Provide the [x, y] coordinate of the cell's center where the given text is located.  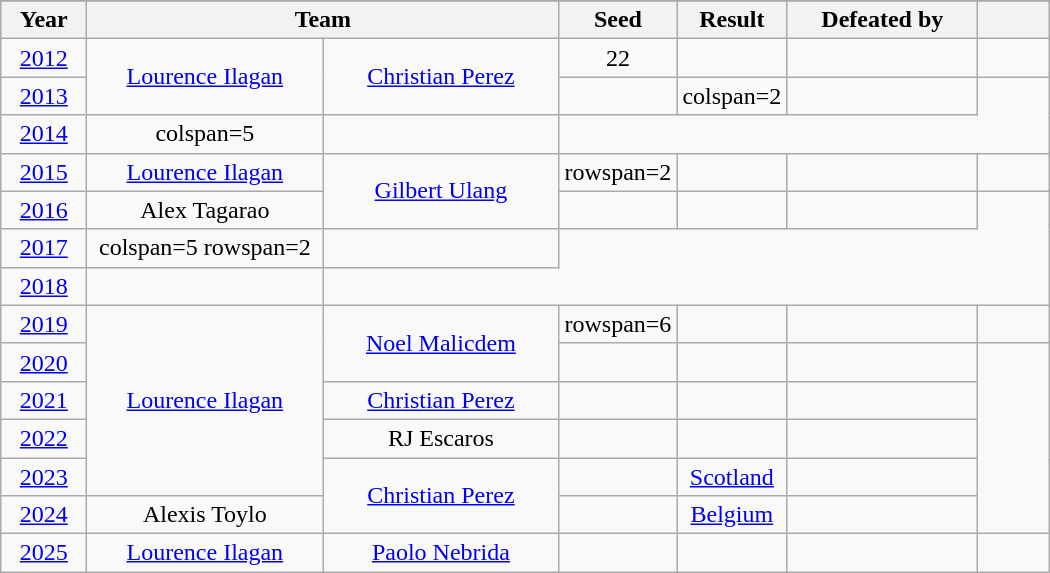
2016 [44, 210]
Year [44, 20]
2014 [44, 134]
2015 [44, 172]
Paolo Nebrida [441, 553]
Belgium [732, 515]
colspan=5 [205, 134]
Team [323, 20]
Gilbert Ulang [441, 191]
RJ Escaros [441, 438]
Alexis Toylo [205, 515]
2018 [44, 286]
2024 [44, 515]
2022 [44, 438]
2025 [44, 553]
rowspan=6 [618, 324]
2013 [44, 96]
Noel Malicdem [441, 343]
Result [732, 20]
2019 [44, 324]
22 [618, 58]
Alex Tagarao [205, 210]
Defeated by [882, 20]
2023 [44, 477]
2017 [44, 248]
rowspan=2 [618, 172]
colspan=5 rowspan=2 [205, 248]
2021 [44, 400]
colspan=2 [732, 96]
Seed [618, 20]
2020 [44, 362]
Scotland [732, 477]
2012 [44, 58]
